For the text-containing cell, return its midpoint in (x, y) coordinate format. 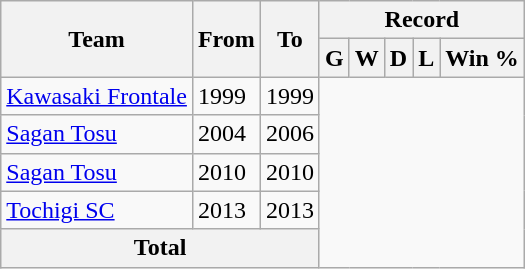
G (334, 58)
From (226, 39)
Total (160, 248)
Record (422, 20)
D (398, 58)
Team (97, 39)
2004 (226, 134)
Tochigi SC (97, 210)
L (426, 58)
To (290, 39)
Kawasaki Frontale (97, 96)
W (366, 58)
2006 (290, 134)
Win % (482, 58)
